Return [X, Y] of the center of cell containing provided text 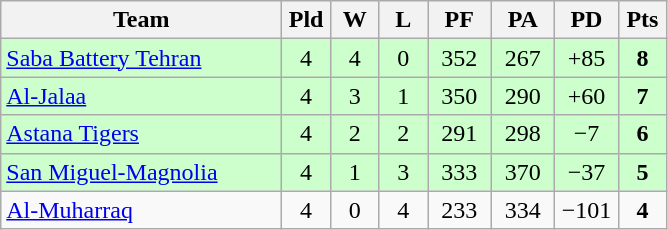
Al-Muharraq [142, 210]
334 [523, 210]
Astana Tigers [142, 134]
+60 [587, 96]
5 [642, 172]
Team [142, 20]
L [404, 20]
+85 [587, 58]
333 [460, 172]
−101 [587, 210]
350 [460, 96]
6 [642, 134]
−7 [587, 134]
7 [642, 96]
W [354, 20]
298 [523, 134]
291 [460, 134]
San Miguel-Magnolia [142, 172]
233 [460, 210]
290 [523, 96]
Al-Jalaa [142, 96]
352 [460, 58]
Saba Battery Tehran [142, 58]
370 [523, 172]
−37 [587, 172]
PD [587, 20]
PF [460, 20]
PA [523, 20]
Pld [306, 20]
267 [523, 58]
Pts [642, 20]
8 [642, 58]
